For the text-containing cell, return its midpoint in (x, y) coordinate format. 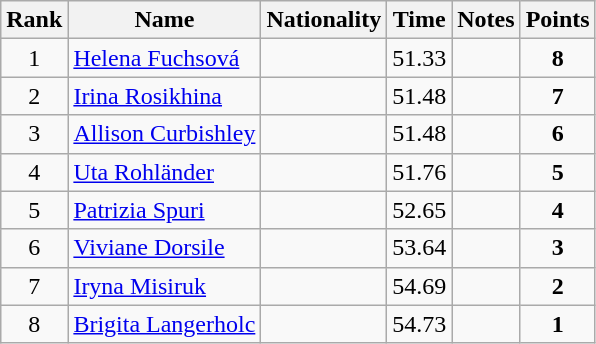
Iryna Misiruk (164, 286)
Points (558, 20)
Irina Rosikhina (164, 96)
Helena Fuchsová (164, 58)
Time (420, 20)
54.69 (420, 286)
51.33 (420, 58)
Viviane Dorsile (164, 248)
Patrizia Spuri (164, 210)
54.73 (420, 324)
Notes (486, 20)
51.76 (420, 172)
53.64 (420, 248)
52.65 (420, 210)
Uta Rohländer (164, 172)
Allison Curbishley (164, 134)
Brigita Langerholc (164, 324)
Rank (34, 20)
Name (164, 20)
Nationality (324, 20)
